Locate the cell with the specified text and output its (x, y) center coordinate. 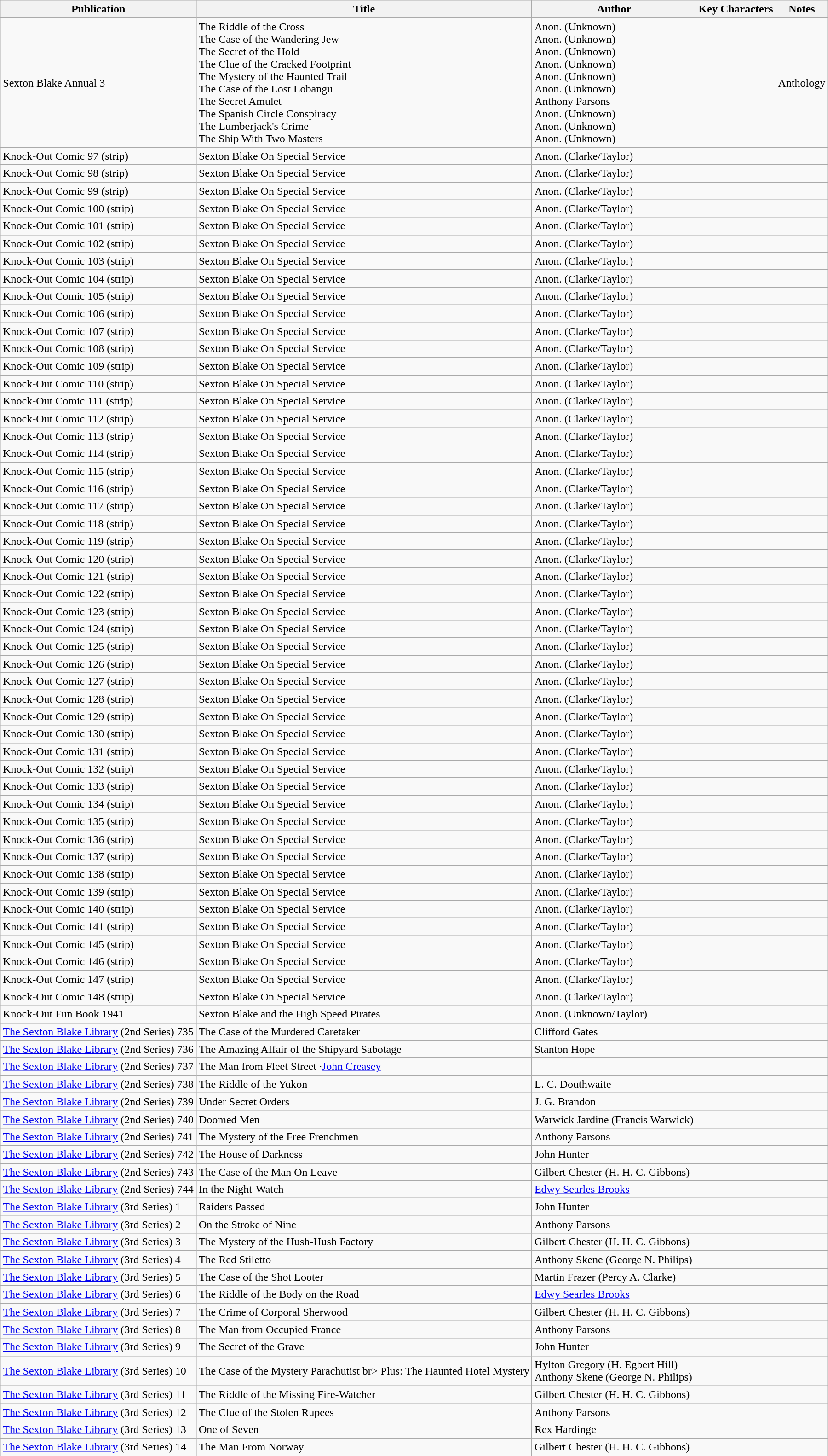
The Sexton Blake Library (3rd Series) 7 (98, 1312)
Knock-Out Comic 99 (strip) (98, 191)
Knock-Out Comic 121 (strip) (98, 576)
Knock-Out Comic 109 (strip) (98, 366)
The Sexton Blake Library (2nd Series) 740 (98, 1119)
In the Night-Watch (364, 1190)
Knock-Out Comic 146 (strip) (98, 962)
Knock-Out Comic 118 (strip) (98, 524)
Key Characters (736, 9)
Notes (802, 9)
Knock-Out Comic 100 (strip) (98, 208)
Under Secret Orders (364, 1102)
Knock-Out Comic 136 (strip) (98, 839)
J. G. Brandon (614, 1102)
Knock-Out Comic 124 (strip) (98, 629)
The Red Stiletto (364, 1260)
Knock-Out Comic 134 (strip) (98, 804)
Knock-Out Comic 101 (strip) (98, 226)
The Sexton Blake Library (2nd Series) 737 (98, 1067)
The Sexton Blake Library (3rd Series) 10 (98, 1370)
The Sexton Blake Library (2nd Series) 743 (98, 1172)
Knock-Out Comic 145 (strip) (98, 944)
The Case of the Man On Leave (364, 1172)
The Crime of Corporal Sherwood (364, 1312)
Knock-Out Comic 112 (strip) (98, 419)
Knock-Out Comic 141 (strip) (98, 927)
L. C. Douthwaite (614, 1084)
The Clue of the Stolen Rupees (364, 1412)
The Man from Occupied France (364, 1329)
Sexton Blake and the High Speed Pirates (364, 1014)
Warwick Jardine (Francis Warwick) (614, 1119)
Knock-Out Comic 102 (strip) (98, 243)
Anthology (802, 83)
The Case of the Mystery Parachutist br> Plus: The Haunted Hotel Mystery (364, 1370)
The Sexton Blake Library (2nd Series) 741 (98, 1137)
Knock-Out Comic 122 (strip) (98, 594)
The Sexton Blake Library (3rd Series) 3 (98, 1242)
Title (364, 9)
The Sexton Blake Library (2nd Series) 744 (98, 1190)
Sexton Blake Annual 3 (98, 83)
Knock-Out Comic 116 (strip) (98, 489)
Anthony Skene (George N. Philips) (614, 1260)
The Sexton Blake Library (2nd Series) 736 (98, 1049)
Knock-Out Comic 108 (strip) (98, 349)
Knock-Out Comic 113 (strip) (98, 436)
Raiders Passed (364, 1207)
Knock-Out Comic 129 (strip) (98, 716)
Knock-Out Comic 98 (strip) (98, 173)
Knock-Out Comic 130 (strip) (98, 734)
Knock-Out Comic 107 (strip) (98, 331)
The Mystery of the Free Frenchmen (364, 1137)
Knock-Out Comic 110 (strip) (98, 384)
Knock-Out Comic 128 (strip) (98, 699)
The Sexton Blake Library (3rd Series) 9 (98, 1347)
Knock-Out Comic 115 (strip) (98, 471)
Knock-Out Comic 105 (strip) (98, 296)
Knock-Out Comic 111 (strip) (98, 401)
The Sexton Blake Library (3rd Series) 14 (98, 1447)
Knock-Out Comic 125 (strip) (98, 647)
Knock-Out Comic 147 (strip) (98, 979)
The Riddle of the Yukon (364, 1084)
Knock-Out Comic 140 (strip) (98, 909)
Doomed Men (364, 1119)
The Case of the Murdered Caretaker (364, 1032)
Knock-Out Comic 138 (strip) (98, 874)
Knock-Out Comic 127 (strip) (98, 682)
Knock-Out Comic 106 (strip) (98, 313)
The Sexton Blake Library (3rd Series) 4 (98, 1260)
Knock-Out Comic 117 (strip) (98, 506)
Knock-Out Comic 97 (strip) (98, 156)
Rex Hardinge (614, 1429)
Knock-Out Comic 137 (strip) (98, 856)
Knock-Out Comic 119 (strip) (98, 541)
Martin Frazer (Percy A. Clarke) (614, 1277)
Anon. (Unknown/Taylor) (614, 1014)
On the Stroke of Nine (364, 1225)
The Amazing Affair of the Shipyard Sabotage (364, 1049)
Knock-Out Comic 103 (strip) (98, 261)
The Sexton Blake Library (3rd Series) 6 (98, 1294)
The House of Darkness (364, 1154)
Knock-Out Comic 114 (strip) (98, 454)
Knock-Out Comic 139 (strip) (98, 891)
Knock-Out Comic 104 (strip) (98, 278)
Knock-Out Comic 123 (strip) (98, 612)
Knock-Out Fun Book 1941 (98, 1014)
The Sexton Blake Library (3rd Series) 13 (98, 1429)
The Secret of the Grave (364, 1347)
Knock-Out Comic 133 (strip) (98, 786)
Knock-Out Comic 135 (strip) (98, 821)
The Sexton Blake Library (2nd Series) 739 (98, 1102)
The Sexton Blake Library (3rd Series) 5 (98, 1277)
The Sexton Blake Library (3rd Series) 2 (98, 1225)
The Sexton Blake Library (3rd Series) 12 (98, 1412)
The Man from Fleet Street ·John Creasey (364, 1067)
The Sexton Blake Library (2nd Series) 735 (98, 1032)
Stanton Hope (614, 1049)
Knock-Out Comic 131 (strip) (98, 751)
The Riddle of the Missing Fire-Watcher (364, 1394)
The Sexton Blake Library (3rd Series) 8 (98, 1329)
One of Seven (364, 1429)
Knock-Out Comic 120 (strip) (98, 559)
The Mystery of the Hush-Hush Factory (364, 1242)
The Case of the Shot Looter (364, 1277)
The Riddle of the Body on the Road (364, 1294)
Publication (98, 9)
Knock-Out Comic 148 (strip) (98, 997)
Hylton Gregory (H. Egbert Hill) Anthony Skene (George N. Philips) (614, 1370)
The Man From Norway (364, 1447)
Knock-Out Comic 132 (strip) (98, 769)
Author (614, 9)
The Sexton Blake Library (2nd Series) 738 (98, 1084)
Knock-Out Comic 126 (strip) (98, 664)
The Sexton Blake Library (3rd Series) 1 (98, 1207)
The Sexton Blake Library (3rd Series) 11 (98, 1394)
The Sexton Blake Library (2nd Series) 742 (98, 1154)
Clifford Gates (614, 1032)
